From the cell containing the given text, extract its center point as (X, Y) coordinate. 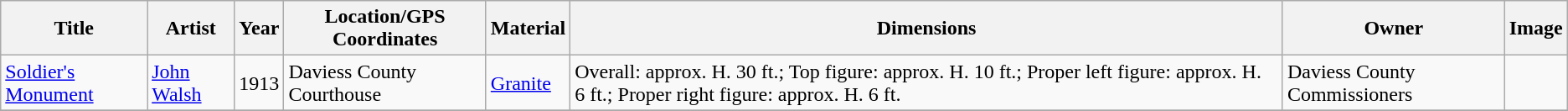
Artist (191, 29)
Image (1536, 29)
Granite (528, 82)
1913 (260, 82)
Daviess County Commissioners (1394, 82)
Year (260, 29)
John Walsh (191, 82)
Title (74, 29)
Owner (1394, 29)
Material (528, 29)
Daviess County Courthouse (385, 82)
Dimensions (926, 29)
Soldier's Monument (74, 82)
Overall: approx. H. 30 ft.; Top figure: approx. H. 10 ft.; Proper left figure: approx. H. 6 ft.; Proper right figure: approx. H. 6 ft. (926, 82)
Location/GPS Coordinates (385, 29)
